Extract the (x, y) coordinate from the center of the cell holding the provided text.  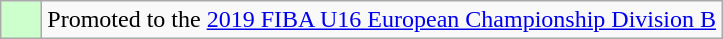
Promoted to the 2019 FIBA U16 European Championship Division B (382, 20)
